Provide the [x, y] coordinate of the cell's center where the given text is located.  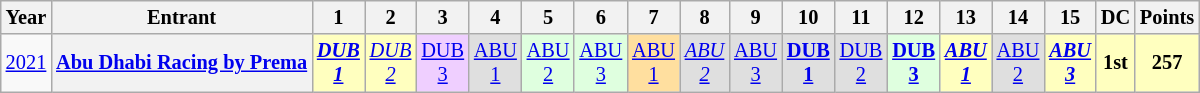
1st [1116, 63]
DC [1116, 17]
2 [391, 17]
15 [1070, 17]
Entrant [182, 17]
14 [1018, 17]
5 [548, 17]
7 [654, 17]
11 [862, 17]
9 [756, 17]
12 [914, 17]
Points [1167, 17]
10 [808, 17]
Abu Dhabi Racing by Prema [182, 63]
2021 [26, 63]
6 [600, 17]
257 [1167, 63]
Year [26, 17]
1 [338, 17]
8 [704, 17]
13 [966, 17]
4 [496, 17]
3 [442, 17]
